Find where the given text appears and provide that cell's center as (x, y) coordinate. 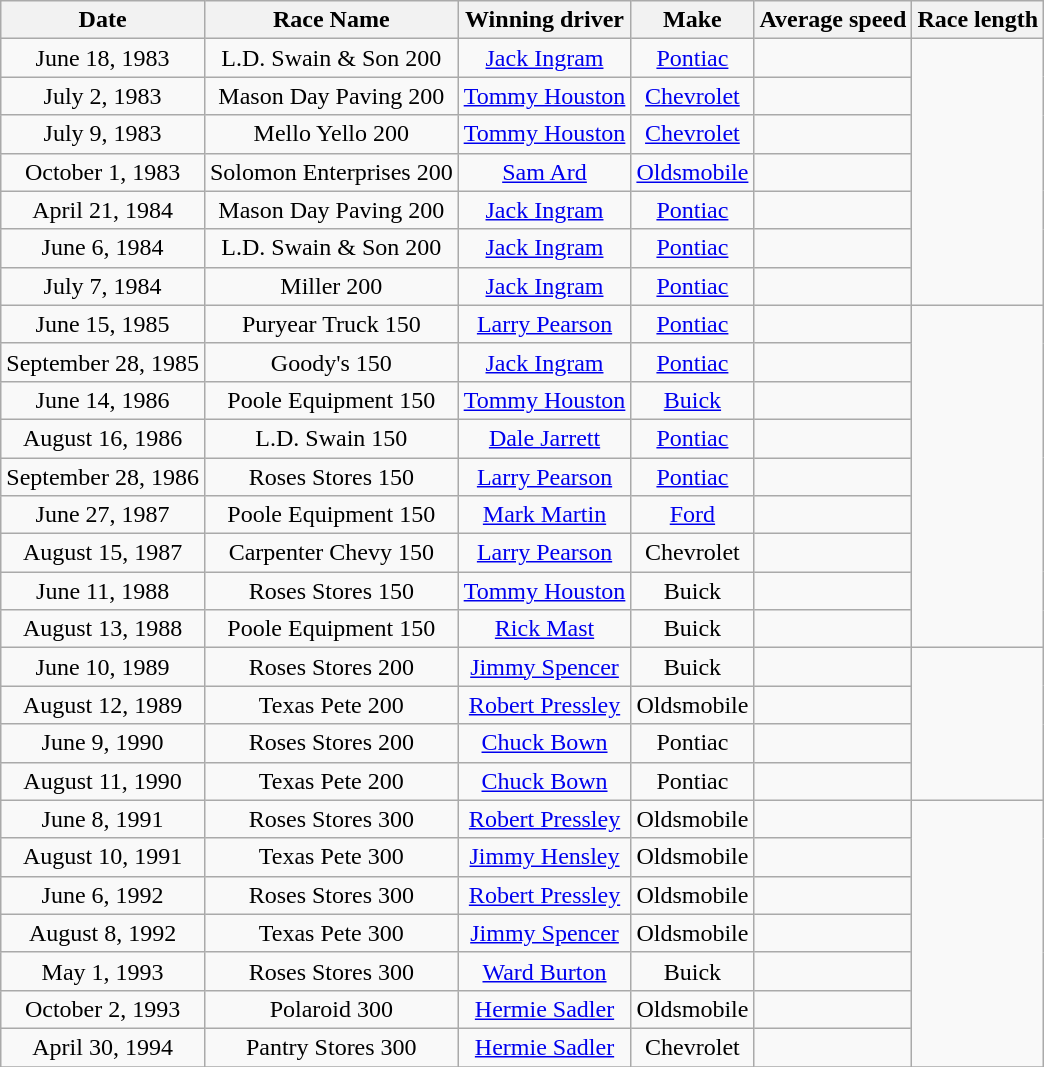
October 1, 1983 (103, 172)
Ward Burton (544, 971)
June 11, 1988 (103, 591)
Average speed (833, 20)
June 9, 1990 (103, 743)
July 2, 1983 (103, 96)
August 10, 1991 (103, 857)
October 2, 1993 (103, 1009)
Rick Mast (544, 629)
August 11, 1990 (103, 781)
June 27, 1987 (103, 515)
September 28, 1985 (103, 362)
Sam Ard (544, 172)
June 14, 1986 (103, 400)
Winning driver (544, 20)
L.D. Swain 150 (331, 438)
June 8, 1991 (103, 819)
Mello Yello 200 (331, 134)
June 10, 1989 (103, 667)
Date (103, 20)
April 21, 1984 (103, 210)
September 28, 1986 (103, 477)
Carpenter Chevy 150 (331, 553)
July 9, 1983 (103, 134)
Make (692, 20)
Jimmy Hensley (544, 857)
Goody's 150 (331, 362)
August 8, 1992 (103, 933)
June 15, 1985 (103, 324)
April 30, 1994 (103, 1047)
June 18, 1983 (103, 58)
Puryear Truck 150 (331, 324)
Race length (978, 20)
Miller 200 (331, 286)
Polaroid 300 (331, 1009)
Dale Jarrett (544, 438)
May 1, 1993 (103, 971)
Ford (692, 515)
June 6, 1984 (103, 248)
August 13, 1988 (103, 629)
Solomon Enterprises 200 (331, 172)
Mark Martin (544, 515)
Pantry Stores 300 (331, 1047)
Race Name (331, 20)
August 15, 1987 (103, 553)
June 6, 1992 (103, 895)
August 12, 1989 (103, 705)
July 7, 1984 (103, 286)
August 16, 1986 (103, 438)
